Pinpoint the cell where the given text exists, returning its (x, y) midpoint coordinate. 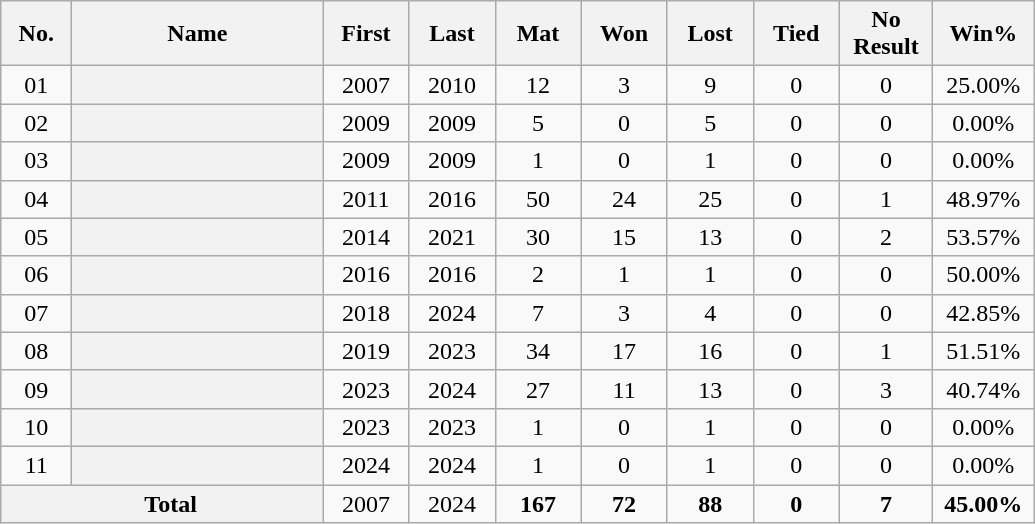
2018 (366, 313)
16 (710, 351)
First (366, 34)
08 (36, 351)
42.85% (984, 313)
2021 (452, 237)
15 (624, 237)
2011 (366, 199)
2019 (366, 351)
25.00% (984, 85)
51.51% (984, 351)
No. (36, 34)
12 (538, 85)
05 (36, 237)
01 (36, 85)
53.57% (984, 237)
167 (538, 503)
02 (36, 123)
No Result (886, 34)
40.74% (984, 389)
50.00% (984, 275)
2014 (366, 237)
45.00% (984, 503)
Tied (796, 34)
24 (624, 199)
10 (36, 427)
Mat (538, 34)
50 (538, 199)
27 (538, 389)
17 (624, 351)
88 (710, 503)
Name (198, 34)
07 (36, 313)
48.97% (984, 199)
04 (36, 199)
09 (36, 389)
9 (710, 85)
34 (538, 351)
25 (710, 199)
Total (162, 503)
06 (36, 275)
4 (710, 313)
Lost (710, 34)
03 (36, 161)
Win% (984, 34)
Last (452, 34)
Won (624, 34)
72 (624, 503)
2010 (452, 85)
30 (538, 237)
